Extract the (X, Y) coordinate from the center of the cell holding the provided text.  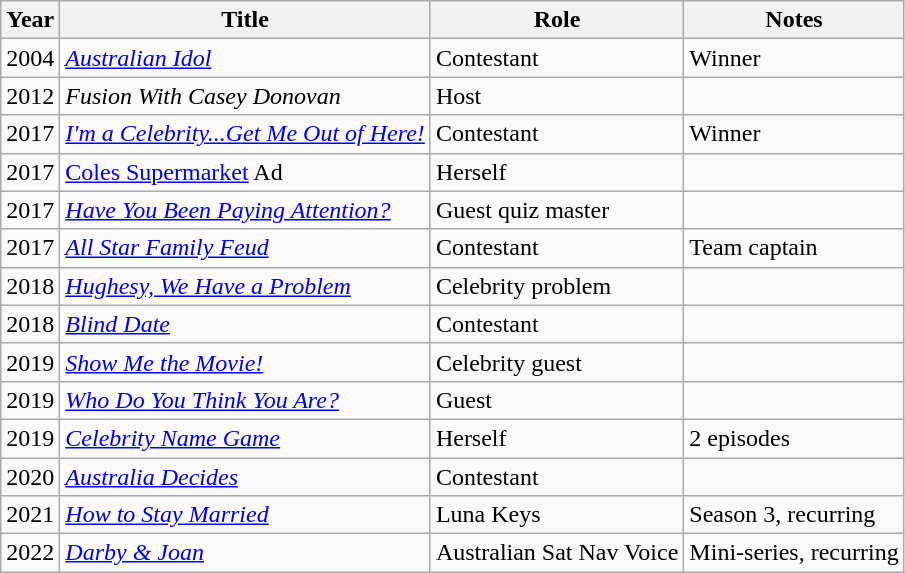
2012 (30, 96)
How to Stay Married (246, 515)
Fusion With Casey Donovan (246, 96)
Show Me the Movie! (246, 362)
Celebrity guest (556, 362)
Celebrity Name Game (246, 438)
Team captain (794, 248)
2022 (30, 553)
Celebrity problem (556, 286)
Host (556, 96)
Hughesy, We Have a Problem (246, 286)
Australian Sat Nav Voice (556, 553)
Coles Supermarket Ad (246, 172)
Luna Keys (556, 515)
Year (30, 20)
Notes (794, 20)
Blind Date (246, 324)
Role (556, 20)
2021 (30, 515)
2020 (30, 477)
Title (246, 20)
Mini-series, recurring (794, 553)
I'm a Celebrity...Get Me Out of Here! (246, 134)
2 episodes (794, 438)
All Star Family Feud (246, 248)
Season 3, recurring (794, 515)
Darby & Joan (246, 553)
Have You Been Paying Attention? (246, 210)
Guest (556, 400)
2004 (30, 58)
Guest quiz master (556, 210)
Who Do You Think You Are? (246, 400)
Australia Decides (246, 477)
Australian Idol (246, 58)
